Determine the (X, Y) coordinate at the center of the cell enclosing the given text.  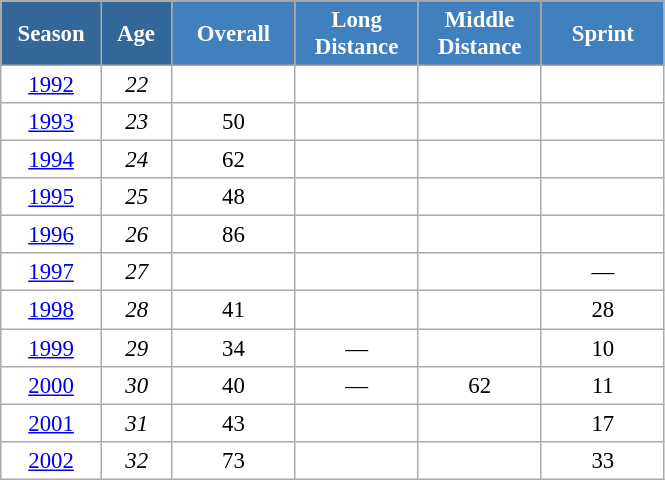
1992 (52, 85)
1997 (52, 273)
25 (136, 197)
73 (234, 460)
Sprint (602, 34)
10 (602, 348)
1993 (52, 122)
1995 (52, 197)
Age (136, 34)
2000 (52, 385)
2002 (52, 460)
29 (136, 348)
41 (234, 310)
Season (52, 34)
30 (136, 385)
40 (234, 385)
Long Distance (356, 34)
32 (136, 460)
11 (602, 385)
1996 (52, 235)
1999 (52, 348)
2001 (52, 423)
43 (234, 423)
34 (234, 348)
33 (602, 460)
1994 (52, 160)
Middle Distance (480, 34)
50 (234, 122)
48 (234, 197)
86 (234, 235)
17 (602, 423)
23 (136, 122)
27 (136, 273)
Overall (234, 34)
26 (136, 235)
24 (136, 160)
31 (136, 423)
22 (136, 85)
1998 (52, 310)
